Locate the cell with the specified text and output its [x, y] center coordinate. 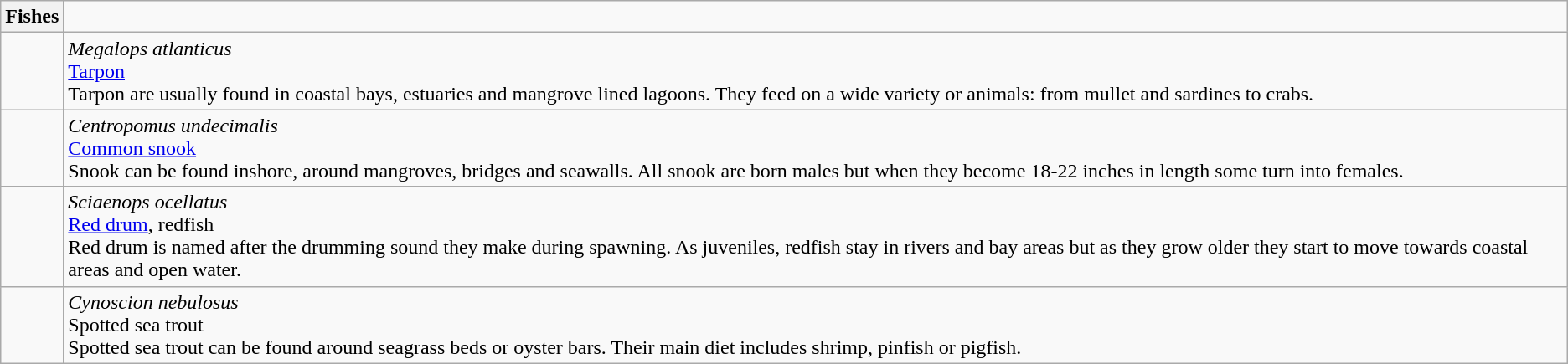
Fishes [32, 17]
